Pinpoint the cell where the given text exists, returning its (X, Y) midpoint coordinate. 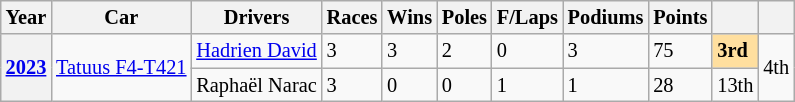
Points (680, 17)
Car (121, 17)
Tatuus F4-T421 (121, 68)
Poles (464, 17)
75 (680, 51)
Hadrien David (256, 51)
Races (352, 17)
28 (680, 85)
Wins (410, 17)
Podiums (606, 17)
Drivers (256, 17)
Raphaël Narac (256, 85)
4th (776, 68)
2023 (26, 68)
Year (26, 17)
3rd (735, 51)
13th (735, 85)
2 (464, 51)
F/Laps (528, 17)
